Capture the cell that displays the provided text and extract its (X, Y) central coordinate. 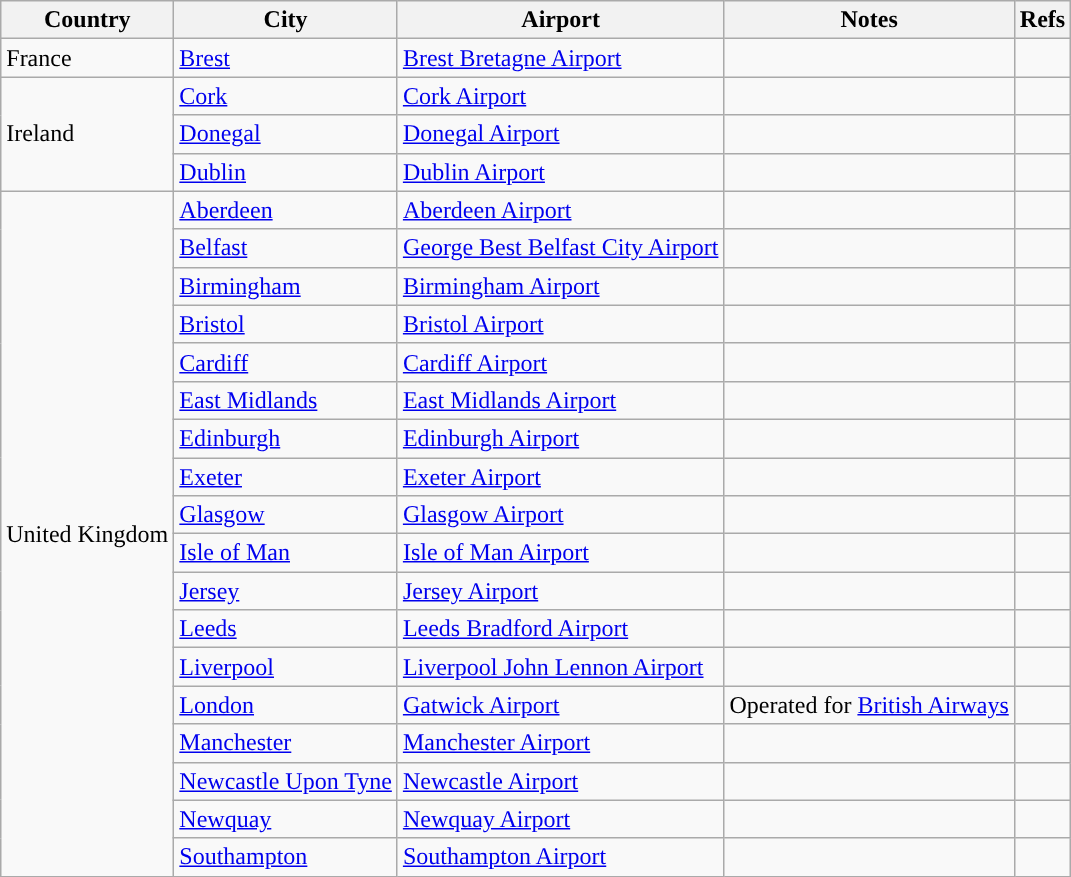
Aberdeen Airport (560, 210)
George Best Belfast City Airport (560, 248)
Glasgow Airport (560, 515)
Leeds Bradford Airport (560, 629)
Donegal (286, 134)
Belfast (286, 248)
Brest Bretagne Airport (560, 58)
Exeter (286, 477)
Cork Airport (560, 96)
Refs (1042, 20)
Exeter Airport (560, 477)
Country (88, 20)
France (88, 58)
Operated for British Airways (869, 705)
Birmingham Airport (560, 286)
Isle of Man Airport (560, 553)
Cork (286, 96)
Airport (560, 20)
London (286, 705)
East Midlands Airport (560, 400)
Gatwick Airport (560, 705)
Birmingham (286, 286)
Leeds (286, 629)
Notes (869, 20)
Dublin (286, 172)
Liverpool (286, 667)
Newcastle Airport (560, 781)
Jersey (286, 591)
East Midlands (286, 400)
Dublin Airport (560, 172)
Newquay Airport (560, 819)
Edinburgh (286, 438)
Liverpool John Lennon Airport (560, 667)
Manchester Airport (560, 743)
United Kingdom (88, 534)
Newquay (286, 819)
Jersey Airport (560, 591)
Aberdeen (286, 210)
Bristol (286, 324)
Donegal Airport (560, 134)
Bristol Airport (560, 324)
Newcastle Upon Tyne (286, 781)
Brest (286, 58)
Cardiff Airport (560, 362)
Glasgow (286, 515)
City (286, 20)
Isle of Man (286, 553)
Ireland (88, 134)
Cardiff (286, 362)
Southampton Airport (560, 857)
Manchester (286, 743)
Southampton (286, 857)
Edinburgh Airport (560, 438)
